Locate the cell with the specified text and output its [x, y] center coordinate. 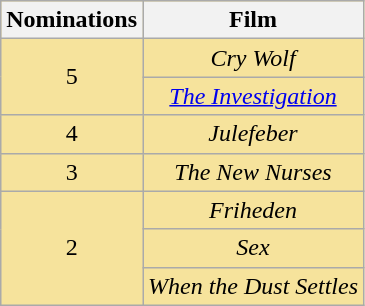
Nominations [72, 20]
Friheden [252, 210]
Cry Wolf [252, 58]
2 [72, 248]
3 [72, 172]
The New Nurses [252, 172]
The Investigation [252, 96]
Sex [252, 248]
5 [72, 77]
4 [72, 134]
When the Dust Settles [252, 286]
Julefeber [252, 134]
Film [252, 20]
